Return the (X, Y) coordinate for the center point of the cell that contains the specified text.  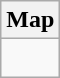
Map (30, 20)
